For the text-containing cell, return its midpoint in [x, y] coordinate format. 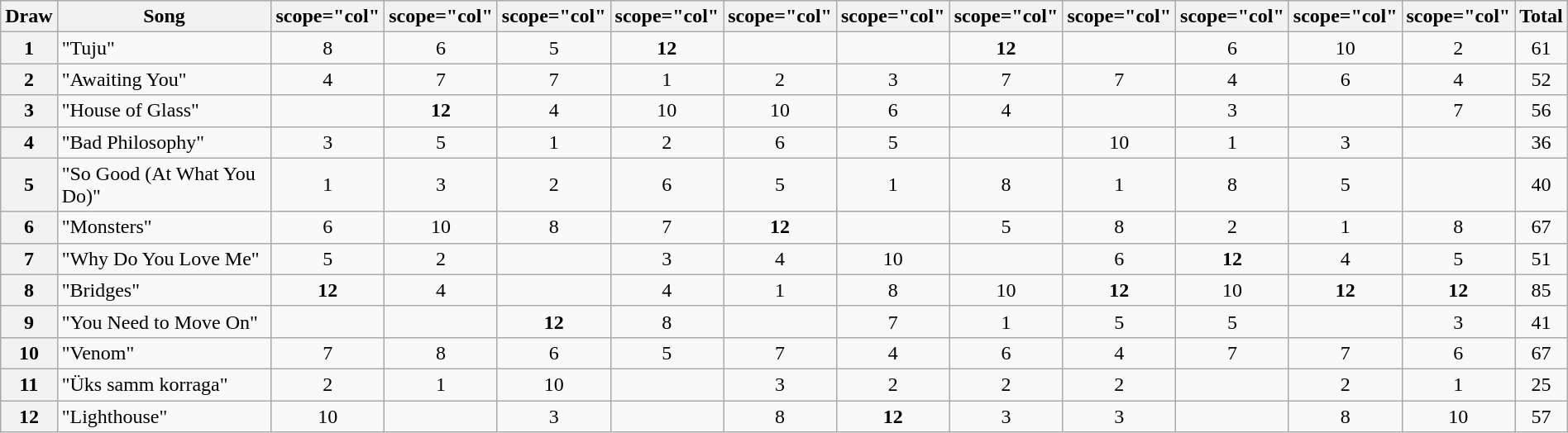
"Bad Philosophy" [164, 142]
"Monsters" [164, 227]
40 [1542, 185]
"Lighthouse" [164, 416]
"Üks samm korraga" [164, 384]
9 [29, 321]
36 [1542, 142]
"Bridges" [164, 290]
"Awaiting You" [164, 79]
85 [1542, 290]
"Why Do You Love Me" [164, 259]
"Venom" [164, 353]
11 [29, 384]
"You Need to Move On" [164, 321]
52 [1542, 79]
Song [164, 17]
57 [1542, 416]
Total [1542, 17]
56 [1542, 111]
41 [1542, 321]
"Tuju" [164, 48]
51 [1542, 259]
25 [1542, 384]
Draw [29, 17]
"House of Glass" [164, 111]
"So Good (At What You Do)" [164, 185]
61 [1542, 48]
